Provide the (X, Y) coordinate of the cell's center where the given text is located.  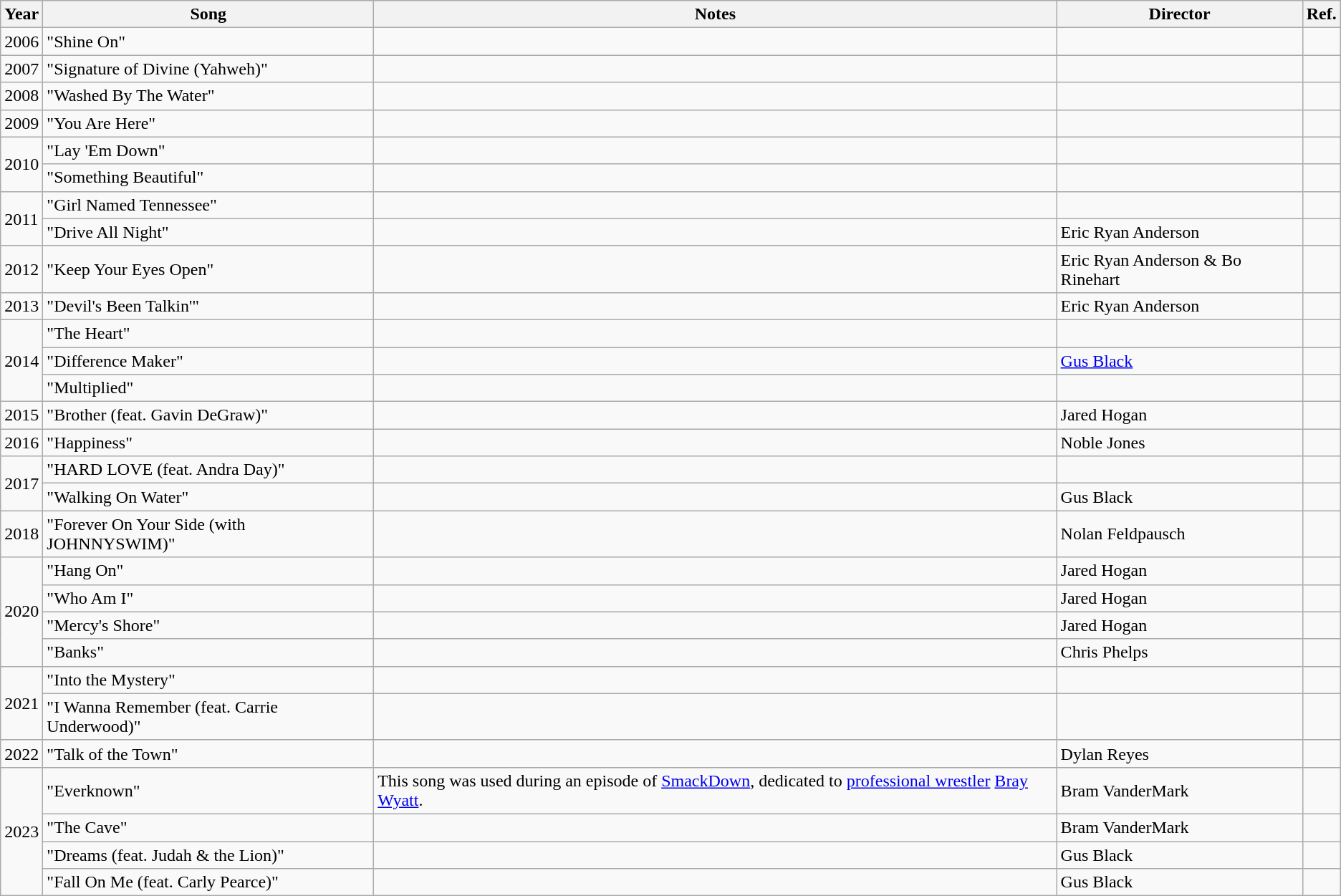
Noble Jones (1179, 443)
2018 (21, 534)
2007 (21, 69)
2015 (21, 415)
"Shine On" (208, 42)
Song (208, 14)
"Happiness" (208, 443)
"Everknown" (208, 791)
"You Are Here" (208, 123)
"Forever On Your Side (with JOHNNYSWIM)" (208, 534)
Director (1179, 14)
"Brother (feat. Gavin DeGraw)" (208, 415)
"The Cave" (208, 827)
"Drive All Night" (208, 232)
Nolan Feldpausch (1179, 534)
"Dreams (feat. Judah & the Lion)" (208, 854)
2006 (21, 42)
Eric Ryan Anderson & Bo Rinehart (1179, 269)
2022 (21, 753)
"Washed By The Water" (208, 96)
"Who Am I" (208, 598)
2023 (21, 831)
2011 (21, 218)
2021 (21, 703)
2014 (21, 360)
2012 (21, 269)
2016 (21, 443)
"Walking On Water" (208, 497)
2009 (21, 123)
"Fall On Me (feat. Carly Pearce)" (208, 882)
Ref. (1321, 14)
"Mercy's Shore" (208, 625)
"Girl Named Tennessee" (208, 205)
Dylan Reyes (1179, 753)
"Into the Mystery" (208, 680)
"Lay 'Em Down" (208, 150)
"The Heart" (208, 333)
"Multiplied" (208, 388)
2013 (21, 306)
Year (21, 14)
2008 (21, 96)
Notes (715, 14)
"HARD LOVE (feat. Andra Day)" (208, 470)
2010 (21, 164)
"Banks" (208, 652)
"Difference Maker" (208, 360)
2020 (21, 612)
2017 (21, 483)
"Hang On" (208, 571)
"Signature of Divine (Yahweh)" (208, 69)
"Something Beautiful" (208, 178)
Chris Phelps (1179, 652)
"Talk of the Town" (208, 753)
"Devil's Been Talkin'" (208, 306)
"Keep Your Eyes Open" (208, 269)
This song was used during an episode of SmackDown, dedicated to professional wrestler Bray Wyatt. (715, 791)
"I Wanna Remember (feat. Carrie Underwood)" (208, 716)
